Find where the given text appears and provide that cell's center as [x, y] coordinate. 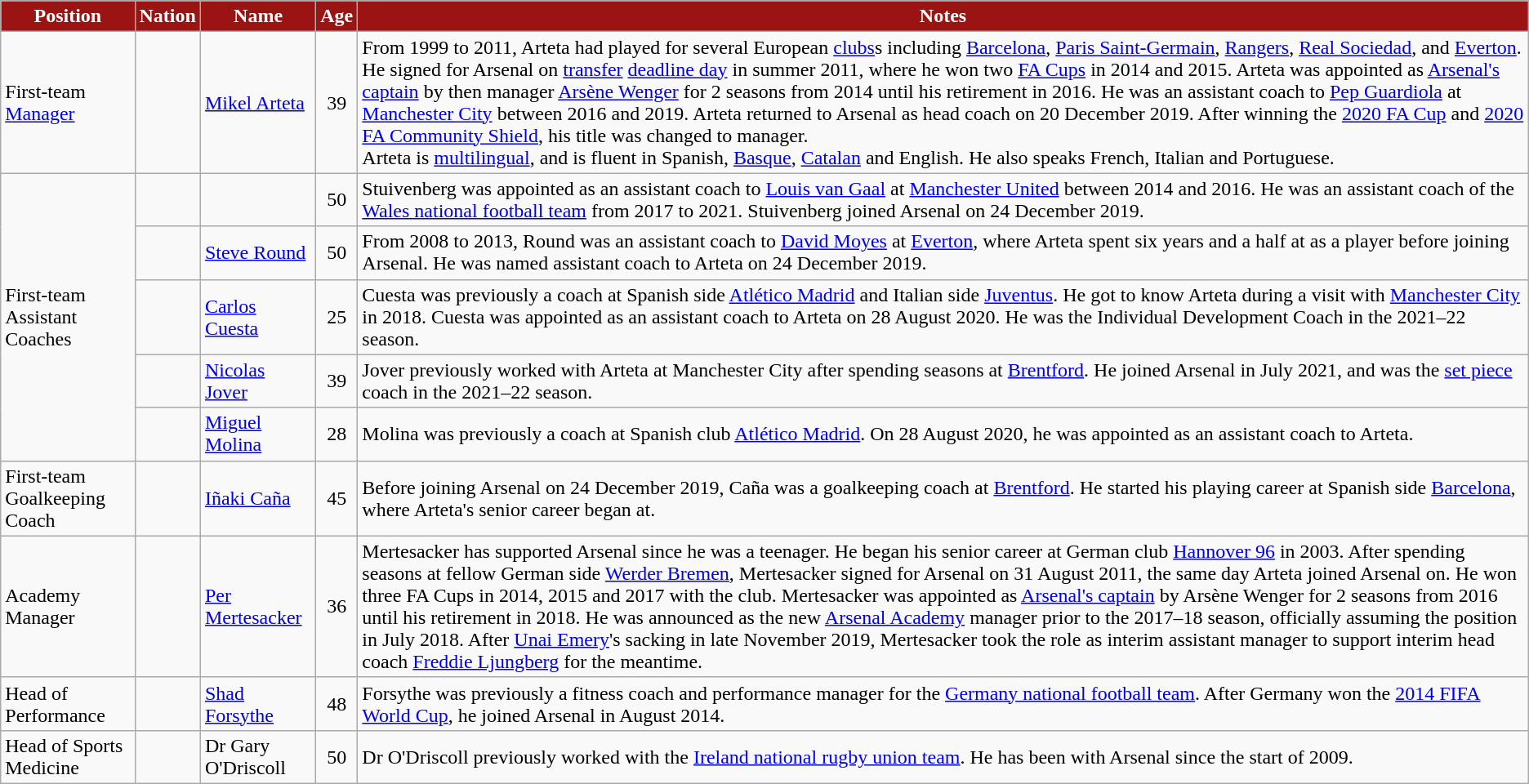
25 [337, 317]
48 [337, 704]
Mikel Arteta [258, 103]
Carlos Cuesta [258, 317]
Academy Manager [68, 606]
Position [68, 16]
Iñaki Caña [258, 498]
45 [337, 498]
Nicolas Jover [258, 381]
First-team Assistant Coaches [68, 317]
First-team Manager [68, 103]
Molina was previously a coach at Spanish club Atlético Madrid. On 28 August 2020, he was appointed as an assistant coach to Arteta. [943, 434]
Dr O'Driscoll previously worked with the Ireland national rugby union team. He has been with Arsenal since the start of 2009. [943, 756]
28 [337, 434]
Notes [943, 16]
Head of Sports Medicine [68, 756]
Steve Round [258, 253]
Miguel Molina [258, 434]
36 [337, 606]
Name [258, 16]
Shad Forsythe [258, 704]
Nation [167, 16]
Head of Performance [68, 704]
Dr Gary O'Driscoll [258, 756]
First-team Goalkeeping Coach [68, 498]
Age [337, 16]
Per Mertesacker [258, 606]
